Return (x, y) of the center of cell containing provided text 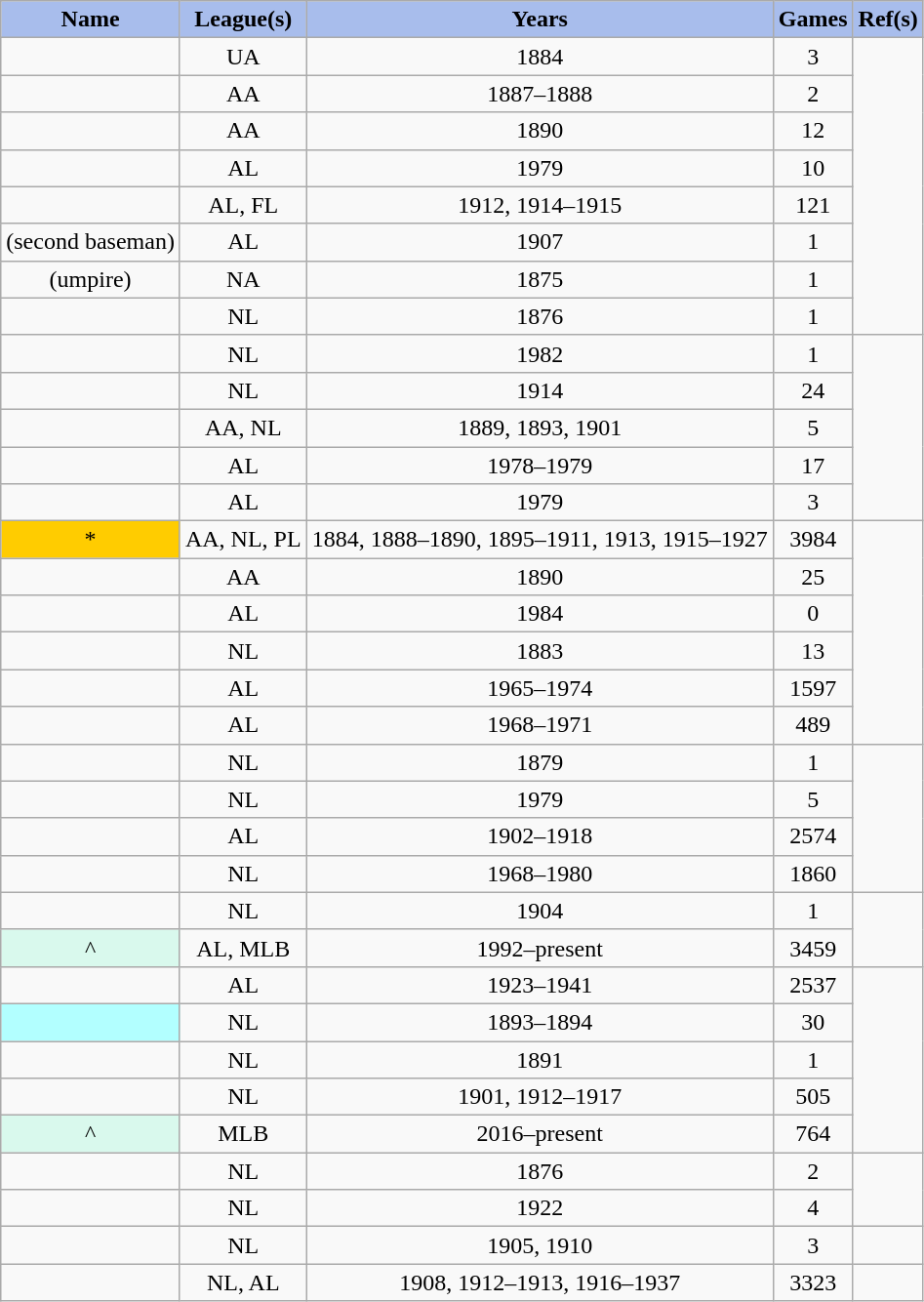
Years (540, 20)
4 (813, 1208)
1860 (813, 874)
489 (813, 725)
13 (813, 651)
3323 (813, 1282)
24 (813, 390)
1907 (540, 242)
2574 (813, 836)
1891 (540, 1059)
1875 (540, 279)
NL, AL (243, 1282)
AL, MLB (243, 948)
Games (813, 20)
121 (813, 205)
NA (243, 279)
3984 (813, 540)
1978–1979 (540, 466)
2537 (813, 985)
764 (813, 1134)
1982 (540, 353)
1889, 1893, 1901 (540, 427)
1912, 1914–1915 (540, 205)
2016–present (540, 1134)
0 (813, 614)
505 (813, 1097)
MLB (243, 1134)
1597 (813, 688)
1968–1980 (540, 874)
1908, 1912–1913, 1916–1937 (540, 1282)
1965–1974 (540, 688)
1992–present (540, 948)
AA, NL, PL (243, 540)
1914 (540, 390)
1904 (540, 911)
(umpire) (91, 279)
Name (91, 20)
3459 (813, 948)
25 (813, 577)
AA, NL (243, 427)
1968–1971 (540, 725)
12 (813, 131)
Ref(s) (888, 20)
1984 (540, 614)
1922 (540, 1208)
10 (813, 168)
1902–1918 (540, 836)
1884, 1888–1890, 1895–1911, 1913, 1915–1927 (540, 540)
(second baseman) (91, 242)
1901, 1912–1917 (540, 1097)
1905, 1910 (540, 1245)
1887–1888 (540, 94)
1883 (540, 651)
1884 (540, 57)
1893–1894 (540, 1022)
17 (813, 466)
AL, FL (243, 205)
League(s) (243, 20)
1923–1941 (540, 985)
30 (813, 1022)
1879 (540, 762)
UA (243, 57)
* (91, 540)
